Search for the cell housing the specified text and yield its [x, y] center coordinate. 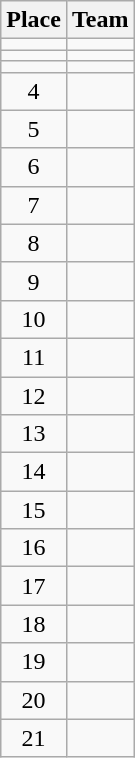
Place [34, 20]
14 [34, 472]
20 [34, 700]
11 [34, 357]
10 [34, 319]
15 [34, 510]
13 [34, 434]
Team [100, 20]
4 [34, 91]
9 [34, 281]
5 [34, 129]
19 [34, 662]
18 [34, 624]
8 [34, 243]
7 [34, 205]
21 [34, 738]
16 [34, 548]
12 [34, 395]
6 [34, 167]
17 [34, 586]
